Pinpoint the cell where the given text exists, returning its (X, Y) midpoint coordinate. 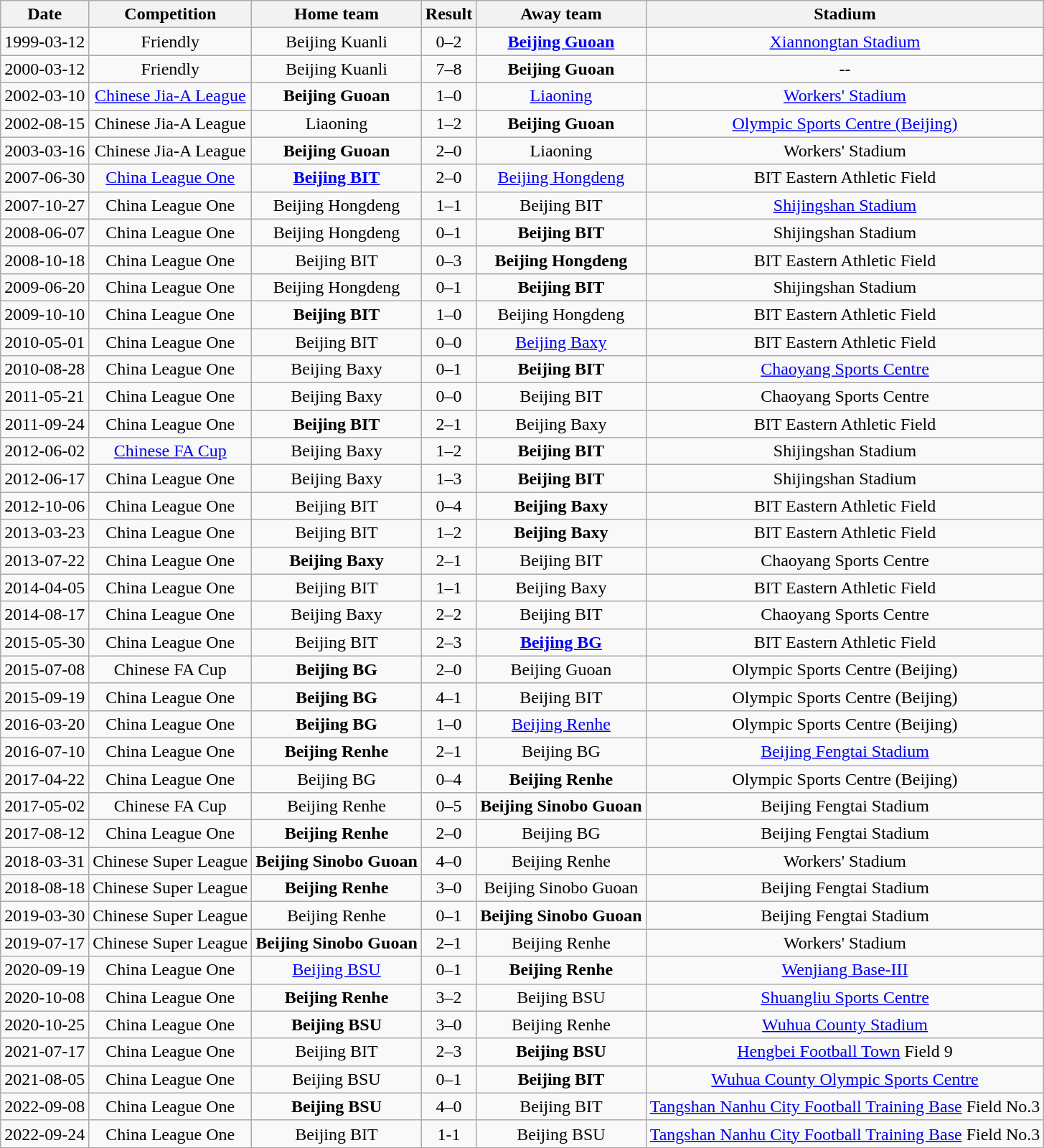
Stadium (845, 14)
2017-08-12 (44, 834)
2016-03-20 (44, 724)
2011-05-21 (44, 397)
2018-03-31 (44, 861)
2020-10-08 (44, 997)
2002-03-10 (44, 96)
Wuhua County Stadium (845, 1025)
2000-03-12 (44, 69)
2021-07-17 (44, 1052)
2007-06-30 (44, 178)
2008-10-18 (44, 260)
2012-06-02 (44, 451)
2018-08-18 (44, 888)
0–3 (448, 260)
2002-08-15 (44, 123)
2022-09-08 (44, 1106)
Home team (337, 14)
2022-09-24 (44, 1134)
2014-04-05 (44, 588)
1-1 (448, 1134)
Date (44, 14)
Wuhua County Olympic Sports Centre (845, 1079)
2003-03-16 (44, 151)
2013-03-23 (44, 533)
2010-08-28 (44, 370)
0–5 (448, 806)
Shuangliu Sports Centre (845, 997)
Hengbei Football Town Field 9 (845, 1052)
2015-05-30 (44, 642)
Wenjiang Base-III (845, 970)
2015-07-08 (44, 669)
Xiannongtan Stadium (845, 42)
2009-06-20 (44, 287)
0–2 (448, 42)
1999-03-12 (44, 42)
2007-10-27 (44, 205)
4–1 (448, 697)
Result (448, 14)
2020-09-19 (44, 970)
Competition (171, 14)
7–8 (448, 69)
2010-05-01 (44, 342)
2009-10-10 (44, 314)
2015-09-19 (44, 697)
2017-05-02 (44, 806)
2–2 (448, 615)
2012-06-17 (44, 479)
-- (845, 69)
1–3 (448, 479)
2008-06-07 (44, 232)
Away team (561, 14)
2012-10-06 (44, 506)
2017-04-22 (44, 778)
2016-07-10 (44, 751)
2011-09-24 (44, 424)
2019-03-30 (44, 916)
2013-07-22 (44, 560)
2020-10-25 (44, 1025)
2014-08-17 (44, 615)
3–2 (448, 997)
2019-07-17 (44, 943)
2021-08-05 (44, 1079)
